Capture the cell that displays the provided text and extract its (x, y) central coordinate. 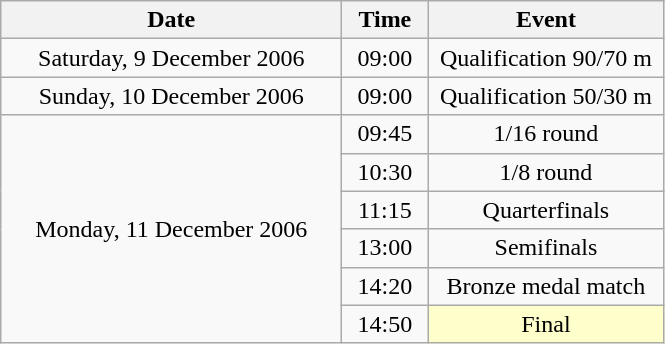
14:50 (385, 324)
11:15 (385, 210)
13:00 (385, 248)
1/8 round (546, 172)
Date (172, 20)
Monday, 11 December 2006 (172, 229)
09:45 (385, 134)
Qualification 90/70 m (546, 58)
Semifinals (546, 248)
Bronze medal match (546, 286)
10:30 (385, 172)
1/16 round (546, 134)
Event (546, 20)
Qualification 50/30 m (546, 96)
Final (546, 324)
Saturday, 9 December 2006 (172, 58)
14:20 (385, 286)
Quarterfinals (546, 210)
Time (385, 20)
Sunday, 10 December 2006 (172, 96)
